Return [X, Y] of the center of cell containing provided text 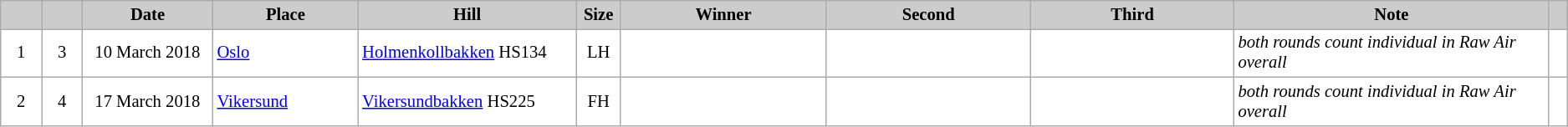
Vikersund [286, 101]
1 [22, 53]
Size [599, 14]
Note [1392, 14]
Winner [723, 14]
Second [928, 14]
2 [22, 101]
3 [62, 53]
Third [1132, 14]
Holmenkollbakken HS134 [467, 53]
Hill [467, 14]
17 March 2018 [148, 101]
Place [286, 14]
Oslo [286, 53]
LH [599, 53]
4 [62, 101]
10 March 2018 [148, 53]
Vikersundbakken HS225 [467, 101]
Date [148, 14]
FH [599, 101]
